Scan for the cell matching the given text and deliver its (x, y) coordinate at center. 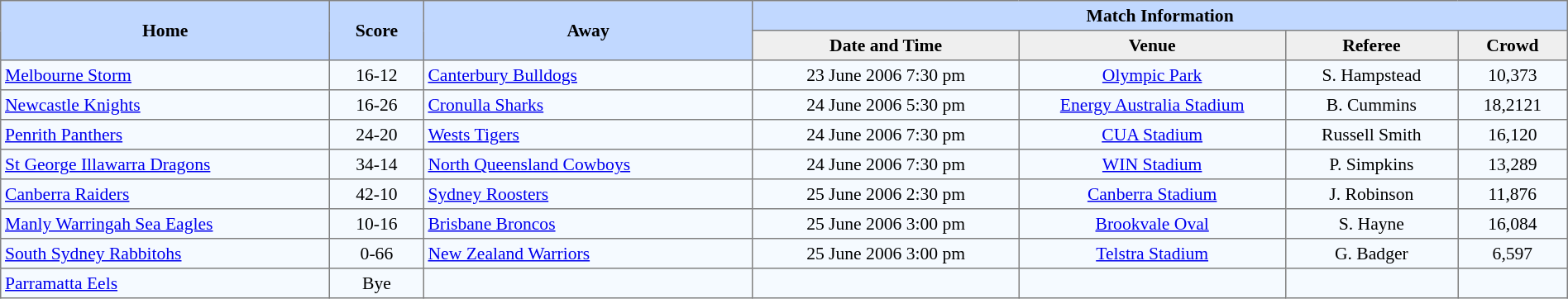
Brookvale Oval (1152, 224)
Sydney Roosters (588, 194)
10-16 (377, 224)
24-20 (377, 135)
42-10 (377, 194)
South Sydney Rabbitohs (165, 254)
Venue (1152, 45)
16,120 (1513, 135)
16-26 (377, 105)
6,597 (1513, 254)
16-12 (377, 75)
Telstra Stadium (1152, 254)
New Zealand Warriors (588, 254)
Newcastle Knights (165, 105)
Canberra Stadium (1152, 194)
Canberra Raiders (165, 194)
North Queensland Cowboys (588, 164)
Parramatta Eels (165, 283)
Date and Time (886, 45)
10,373 (1513, 75)
16,084 (1513, 224)
Penrith Panthers (165, 135)
Olympic Park (1152, 75)
CUA Stadium (1152, 135)
J. Robinson (1371, 194)
18,2121 (1513, 105)
23 June 2006 7:30 pm (886, 75)
Wests Tigers (588, 135)
G. Badger (1371, 254)
Canterbury Bulldogs (588, 75)
Home (165, 31)
WIN Stadium (1152, 164)
Melbourne Storm (165, 75)
13,289 (1513, 164)
Match Information (1159, 16)
11,876 (1513, 194)
Energy Australia Stadium (1152, 105)
Manly Warringah Sea Eagles (165, 224)
24 June 2006 5:30 pm (886, 105)
Score (377, 31)
Referee (1371, 45)
Brisbane Broncos (588, 224)
25 June 2006 2:30 pm (886, 194)
Bye (377, 283)
B. Cummins (1371, 105)
34-14 (377, 164)
P. Simpkins (1371, 164)
Away (588, 31)
Crowd (1513, 45)
0-66 (377, 254)
Cronulla Sharks (588, 105)
S. Hayne (1371, 224)
St George Illawarra Dragons (165, 164)
S. Hampstead (1371, 75)
Russell Smith (1371, 135)
